Locate the cell with the specified text and output its [X, Y] center coordinate. 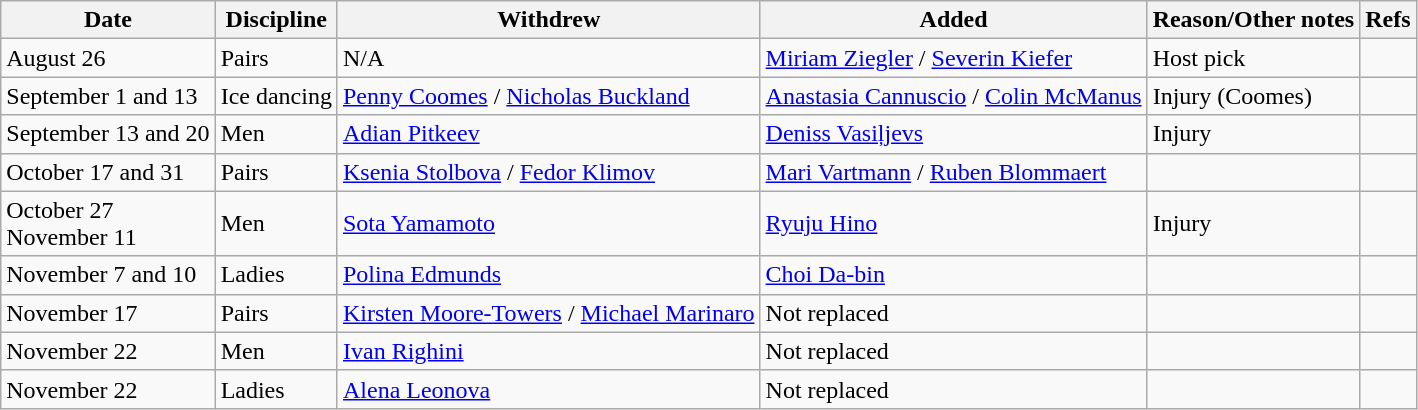
Mari Vartmann / Ruben Blommaert [954, 172]
Injury (Coomes) [1254, 96]
Host pick [1254, 58]
Alena Leonova [548, 389]
Polina Edmunds [548, 275]
Kirsten Moore-Towers / Michael Marinaro [548, 313]
Ryuju Hino [954, 224]
October 17 and 31 [108, 172]
Ksenia Stolbova / Fedor Klimov [548, 172]
Refs [1388, 20]
Anastasia Cannuscio / Colin McManus [954, 96]
Date [108, 20]
Adian Pitkeev [548, 134]
November 17 [108, 313]
Choi Da-bin [954, 275]
Deniss Vasiļjevs [954, 134]
August 26 [108, 58]
Ice dancing [276, 96]
September 13 and 20 [108, 134]
November 7 and 10 [108, 275]
Miriam Ziegler / Severin Kiefer [954, 58]
N/A [548, 58]
Sota Yamamoto [548, 224]
Penny Coomes / Nicholas Buckland [548, 96]
Discipline [276, 20]
Added [954, 20]
Withdrew [548, 20]
September 1 and 13 [108, 96]
Ivan Righini [548, 351]
Reason/Other notes [1254, 20]
October 27 November 11 [108, 224]
